Return the (x, y) coordinate for the center point of the cell that contains the specified text.  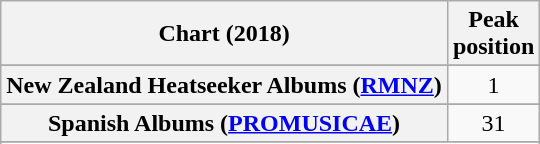
Peak position (493, 34)
1 (493, 85)
Spanish Albums (PROMUSICAE) (224, 123)
New Zealand Heatseeker Albums (RMNZ) (224, 85)
Chart (2018) (224, 34)
31 (493, 123)
